Scan for the cell matching the given text and deliver its [X, Y] coordinate at center. 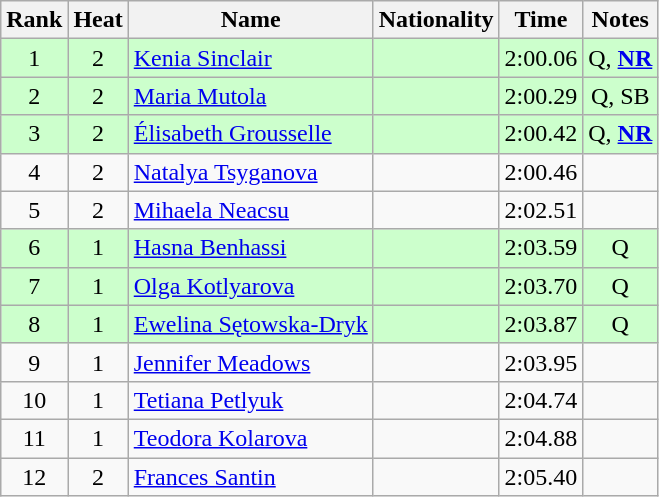
Name [250, 20]
Élisabeth Grousselle [250, 134]
2:00.46 [541, 172]
Mihaela Neacsu [250, 210]
2:00.42 [541, 134]
3 [34, 134]
Ewelina Sętowska-Dryk [250, 324]
2:03.87 [541, 324]
2:05.40 [541, 477]
Jennifer Meadows [250, 362]
11 [34, 438]
Maria Mutola [250, 96]
2:03.95 [541, 362]
Natalya Tsyganova [250, 172]
Kenia Sinclair [250, 58]
10 [34, 400]
9 [34, 362]
2:04.74 [541, 400]
2:00.06 [541, 58]
5 [34, 210]
4 [34, 172]
2:02.51 [541, 210]
6 [34, 248]
Q, SB [620, 96]
Hasna Benhassi [250, 248]
Olga Kotlyarova [250, 286]
Frances Santin [250, 477]
Notes [620, 20]
12 [34, 477]
7 [34, 286]
2:03.70 [541, 286]
Heat [98, 20]
2:04.88 [541, 438]
Tetiana Petlyuk [250, 400]
Time [541, 20]
Nationality [436, 20]
Teodora Kolarova [250, 438]
2:03.59 [541, 248]
Rank [34, 20]
8 [34, 324]
2:00.29 [541, 96]
